Capture the cell that displays the provided text and extract its [x, y] central coordinate. 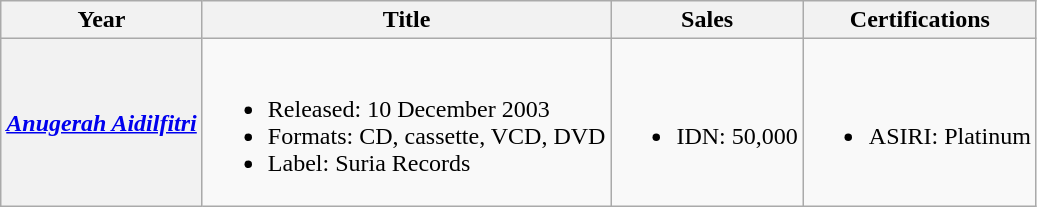
Anugerah Aidilfitri [102, 122]
ASIRI: Platinum [920, 122]
Sales [707, 20]
Title [406, 20]
Year [102, 20]
IDN: 50,000 [707, 122]
Certifications [920, 20]
Released: 10 December 2003Formats: CD, cassette, VCD, DVDLabel: Suria Records [406, 122]
